For the text-containing cell, return its midpoint in [x, y] coordinate format. 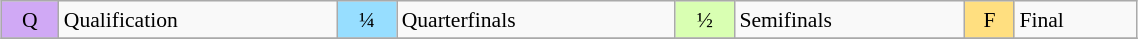
Semifinals [849, 20]
F [990, 20]
Quarterfinals [536, 20]
Final [1076, 20]
Q [30, 20]
Qualification [198, 20]
½ [704, 20]
¼ [366, 20]
